Provide the [x, y] coordinate of the cell's center where the given text is located.  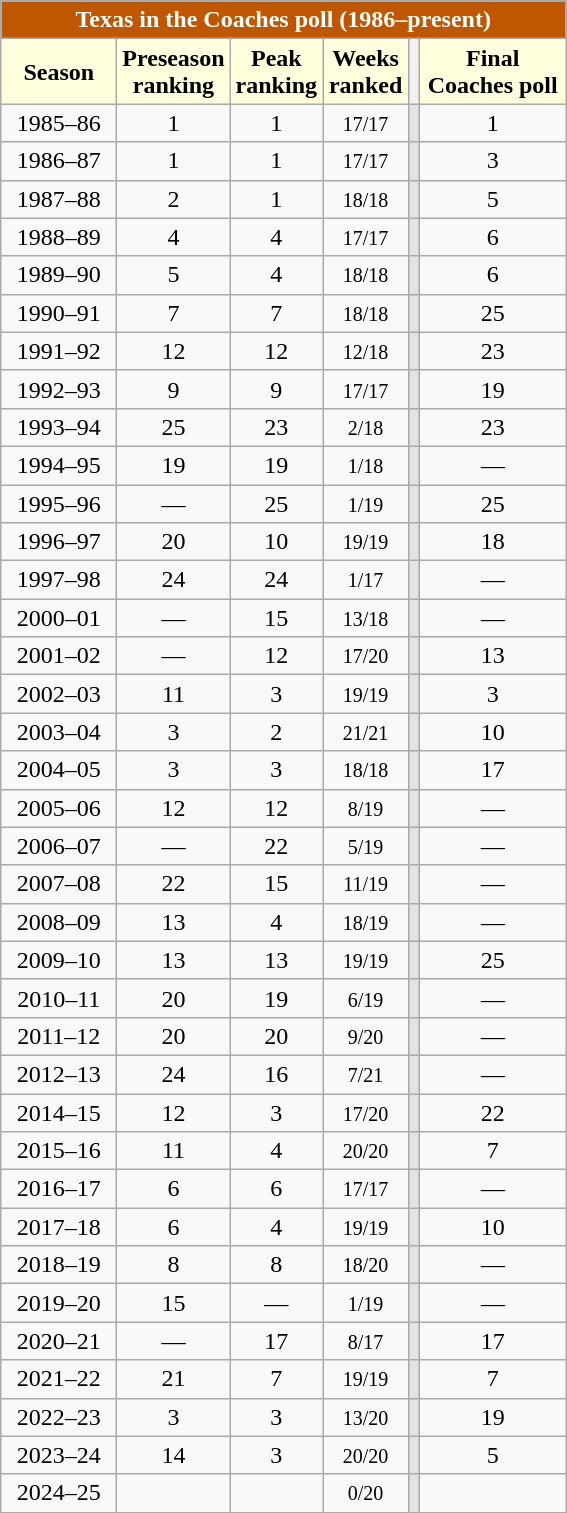
16 [276, 1074]
1992–93 [59, 389]
1986–87 [59, 161]
2024–25 [59, 1493]
2015–16 [59, 1151]
2010–11 [59, 998]
Preseasonranking [174, 72]
7/21 [366, 1074]
9/20 [366, 1036]
14 [174, 1455]
1995–96 [59, 503]
18/20 [366, 1265]
11/19 [366, 884]
2016–17 [59, 1189]
2018–19 [59, 1265]
2019–20 [59, 1303]
1997–98 [59, 580]
18 [493, 542]
1985–86 [59, 123]
2003–04 [59, 732]
2017–18 [59, 1227]
Season [59, 72]
1990–91 [59, 313]
2002–03 [59, 694]
1/18 [366, 465]
2000–01 [59, 618]
2014–15 [59, 1113]
13/20 [366, 1417]
2023–24 [59, 1455]
1994–95 [59, 465]
2020–21 [59, 1341]
0/20 [366, 1493]
2006–07 [59, 846]
2011–12 [59, 1036]
8/17 [366, 1341]
1991–92 [59, 351]
2022–23 [59, 1417]
2021–22 [59, 1379]
2008–09 [59, 922]
5/19 [366, 846]
1987–88 [59, 199]
8/19 [366, 808]
6/19 [366, 998]
2001–02 [59, 656]
Texas in the Coaches poll (1986–present) [284, 20]
2005–06 [59, 808]
1996–97 [59, 542]
1988–89 [59, 237]
13/18 [366, 618]
2009–10 [59, 960]
2007–08 [59, 884]
2004–05 [59, 770]
21/21 [366, 732]
21 [174, 1379]
1/17 [366, 580]
1989–90 [59, 275]
12/18 [366, 351]
FinalCoaches poll [493, 72]
1993–94 [59, 427]
2012–13 [59, 1074]
2/18 [366, 427]
18/19 [366, 922]
Weeksranked [366, 72]
Peakranking [276, 72]
